Pinpoint the cell where the given text exists, returning its (x, y) midpoint coordinate. 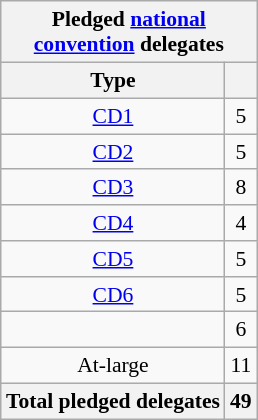
49 (241, 401)
CD2 (113, 152)
6 (241, 330)
CD5 (113, 259)
CD1 (113, 116)
8 (241, 187)
4 (241, 223)
11 (241, 365)
Total pledged delegates (113, 401)
CD3 (113, 187)
CD6 (113, 294)
At-large (113, 365)
Pledged nationalconvention delegates (129, 32)
Type (113, 80)
CD4 (113, 223)
